Return (x, y) of the center of cell containing provided text 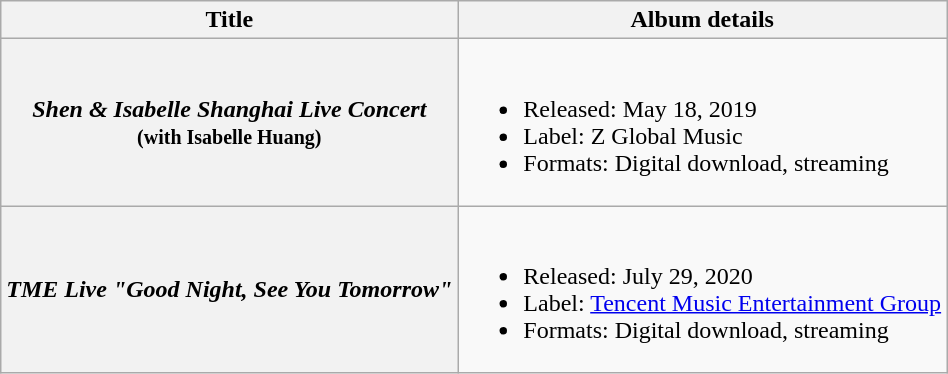
Released: May 18, 2019Label: Z Global MusicFormats: Digital download, streaming (702, 122)
Shen & Isabelle Shanghai Live Concert(with Isabelle Huang) (230, 122)
Released: July 29, 2020Label: Tencent Music Entertainment GroupFormats: Digital download, streaming (702, 290)
Title (230, 20)
TME Live "Good Night, See You Tomorrow" (230, 290)
Album details (702, 20)
